Find where the given text appears and provide that cell's center as (x, y) coordinate. 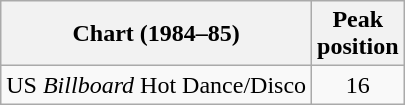
Chart (1984–85) (156, 34)
16 (358, 85)
Peakposition (358, 34)
US Billboard Hot Dance/Disco (156, 85)
